Return the (X, Y) coordinate for the center point of the cell that contains the specified text.  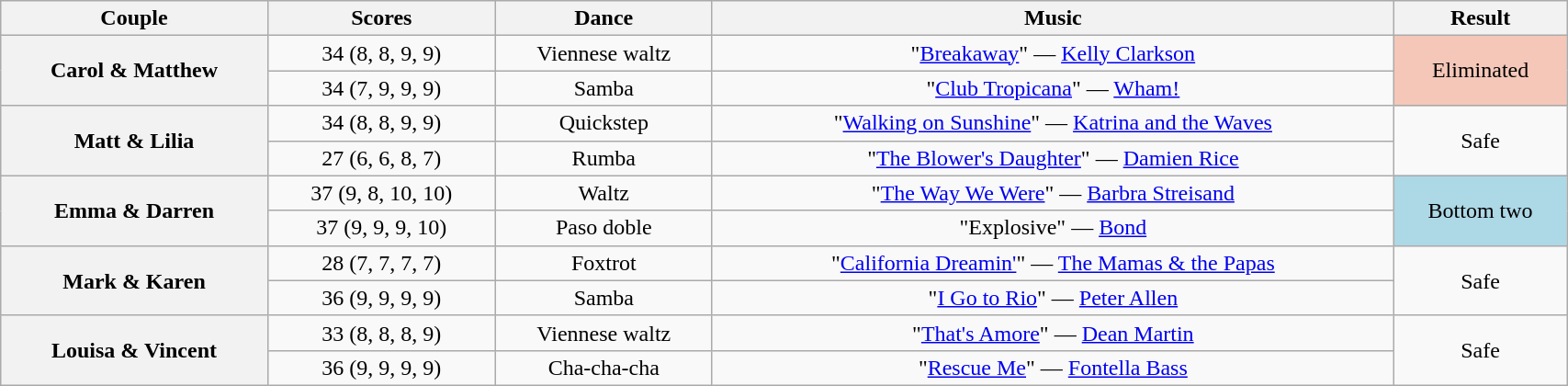
Rumba (604, 158)
"California Dreamin'" — The Mamas & the Papas (1053, 263)
Eliminated (1481, 71)
37 (9, 9, 9, 10) (381, 228)
Couple (134, 18)
Foxtrot (604, 263)
"Club Tropicana" — Wham! (1053, 88)
28 (7, 7, 7, 7) (381, 263)
"The Blower's Daughter" — Damien Rice (1053, 158)
Carol & Matthew (134, 71)
Cha-cha-cha (604, 368)
"Explosive" — Bond (1053, 228)
Scores (381, 18)
Mark & Karen (134, 280)
Paso doble (604, 228)
"Rescue Me" — Fontella Bass (1053, 368)
"I Go to Rio" — Peter Allen (1053, 298)
Music (1053, 18)
Quickstep (604, 123)
33 (8, 8, 8, 9) (381, 333)
"The Way We Were" — Barbra Streisand (1053, 193)
"Walking on Sunshine" — Katrina and the Waves (1053, 123)
27 (6, 6, 8, 7) (381, 158)
Result (1481, 18)
Louisa & Vincent (134, 350)
Bottom two (1481, 210)
"Breakaway" — Kelly Clarkson (1053, 53)
"That's Amore" — Dean Martin (1053, 333)
37 (9, 8, 10, 10) (381, 193)
Emma & Darren (134, 210)
34 (7, 9, 9, 9) (381, 88)
Matt & Lilia (134, 141)
Waltz (604, 193)
Dance (604, 18)
